Extract the [x, y] coordinate from the center of the cell holding the provided text.  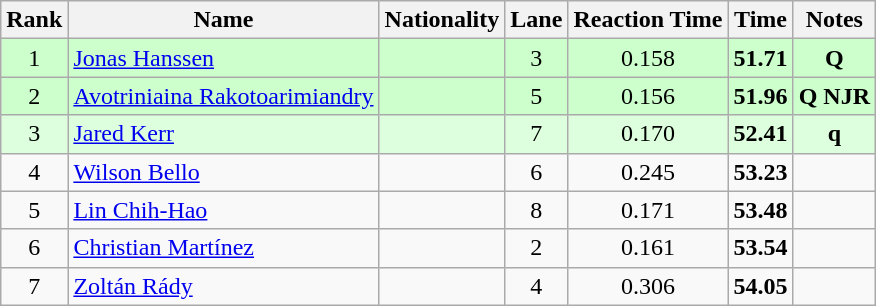
Wilson Bello [224, 172]
54.05 [760, 286]
Christian Martínez [224, 248]
Rank [34, 20]
51.96 [760, 96]
q [834, 134]
Zoltán Rády [224, 286]
52.41 [760, 134]
Name [224, 20]
0.170 [648, 134]
53.23 [760, 172]
51.71 [760, 58]
0.158 [648, 58]
Avotriniaina Rakotoarimiandry [224, 96]
0.306 [648, 286]
1 [34, 58]
Jared Kerr [224, 134]
0.171 [648, 210]
8 [536, 210]
0.161 [648, 248]
Q NJR [834, 96]
Reaction Time [648, 20]
53.48 [760, 210]
Time [760, 20]
Lane [536, 20]
Q [834, 58]
Notes [834, 20]
Nationality [442, 20]
Jonas Hanssen [224, 58]
Lin Chih-Hao [224, 210]
0.156 [648, 96]
0.245 [648, 172]
53.54 [760, 248]
